From the cell containing the given text, extract its center point as (x, y) coordinate. 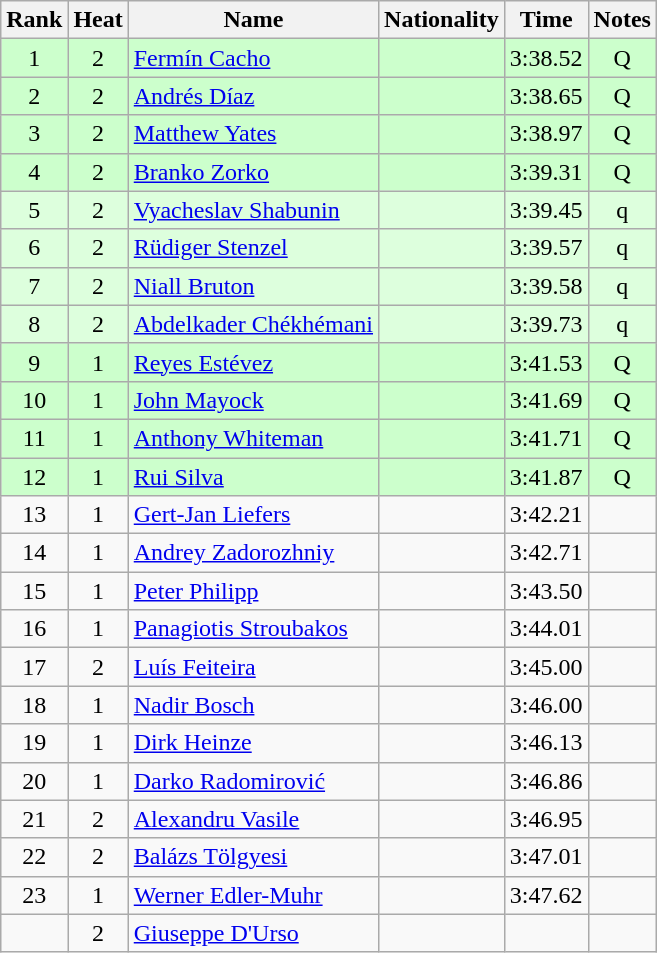
3 (34, 134)
Giuseppe D'Urso (253, 933)
3:38.65 (546, 96)
Werner Edler-Muhr (253, 895)
Branko Zorko (253, 172)
John Mayock (253, 400)
20 (34, 781)
Alexandru Vasile (253, 819)
Balázs Tölgyesi (253, 857)
Fermín Cacho (253, 58)
3:41.71 (546, 438)
Rank (34, 20)
Reyes Estévez (253, 362)
3:38.52 (546, 58)
3:39.57 (546, 248)
12 (34, 477)
3:39.58 (546, 286)
22 (34, 857)
3:39.31 (546, 172)
Rui Silva (253, 477)
4 (34, 172)
Luís Feiteira (253, 667)
5 (34, 210)
10 (34, 400)
23 (34, 895)
Matthew Yates (253, 134)
6 (34, 248)
Dirk Heinze (253, 743)
19 (34, 743)
3:39.73 (546, 324)
16 (34, 629)
3:46.95 (546, 819)
15 (34, 591)
3:45.00 (546, 667)
Heat (98, 20)
Andrey Zadorozhniy (253, 553)
3:39.45 (546, 210)
3:46.00 (546, 705)
Nationality (442, 20)
3:42.21 (546, 515)
8 (34, 324)
11 (34, 438)
Rüdiger Stenzel (253, 248)
Notes (622, 20)
3:44.01 (546, 629)
18 (34, 705)
3:38.97 (546, 134)
17 (34, 667)
Time (546, 20)
3:43.50 (546, 591)
Abdelkader Chékhémani (253, 324)
14 (34, 553)
Name (253, 20)
Peter Philipp (253, 591)
Anthony Whiteman (253, 438)
9 (34, 362)
7 (34, 286)
Niall Bruton (253, 286)
Vyacheslav Shabunin (253, 210)
Nadir Bosch (253, 705)
Darko Radomirović (253, 781)
3:46.86 (546, 781)
3:41.53 (546, 362)
3:41.87 (546, 477)
3:41.69 (546, 400)
Andrés Díaz (253, 96)
13 (34, 515)
Gert-Jan Liefers (253, 515)
3:46.13 (546, 743)
3:47.01 (546, 857)
3:42.71 (546, 553)
Panagiotis Stroubakos (253, 629)
3:47.62 (546, 895)
21 (34, 819)
